Capture the cell that displays the provided text and extract its (x, y) central coordinate. 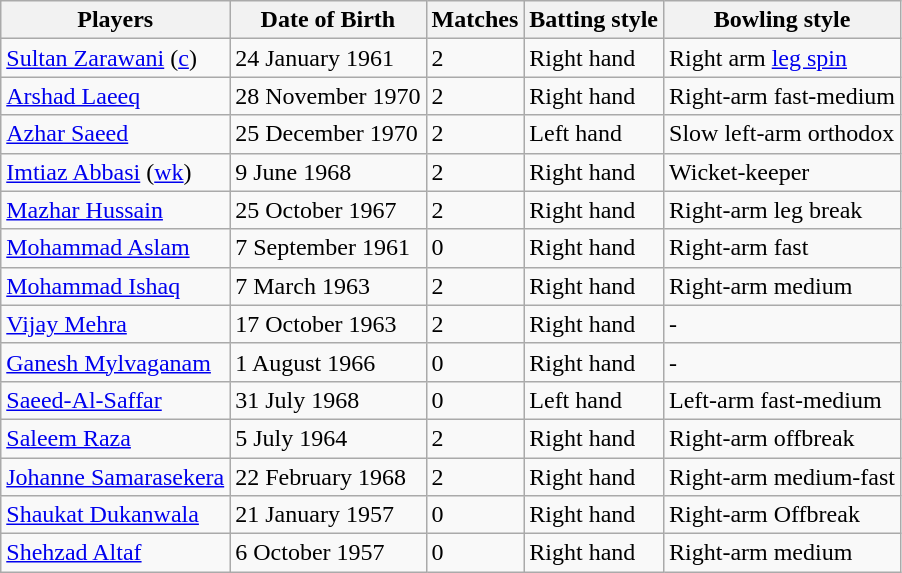
Right arm leg spin (782, 58)
1 August 1966 (328, 362)
28 November 1970 (328, 96)
Azhar Saeed (116, 134)
Slow left-arm orthodox (782, 134)
Saeed-Al-Saffar (116, 400)
24 January 1961 (328, 58)
21 January 1957 (328, 515)
Johanne Samarasekera (116, 477)
Right-arm Offbreak (782, 515)
Mohammad Aslam (116, 248)
22 February 1968 (328, 477)
Arshad Laeeq (116, 96)
25 December 1970 (328, 134)
Right-arm leg break (782, 210)
Saleem Raza (116, 438)
Date of Birth (328, 20)
5 July 1964 (328, 438)
Vijay Mehra (116, 324)
25 October 1967 (328, 210)
31 July 1968 (328, 400)
Players (116, 20)
Bowling style (782, 20)
9 June 1968 (328, 172)
Mazhar Hussain (116, 210)
Batting style (594, 20)
Mohammad Ishaq (116, 286)
Left-arm fast-medium (782, 400)
Ganesh Mylvaganam (116, 362)
17 October 1963 (328, 324)
Right-arm fast-medium (782, 96)
Shaukat Dukanwala (116, 515)
Wicket-keeper (782, 172)
Right-arm medium-fast (782, 477)
Imtiaz Abbasi (wk) (116, 172)
Right-arm offbreak (782, 438)
Matches (475, 20)
6 October 1957 (328, 553)
7 September 1961 (328, 248)
7 March 1963 (328, 286)
Shehzad Altaf (116, 553)
Sultan Zarawani (c) (116, 58)
Right-arm fast (782, 248)
